Determine the [x, y] coordinate at the center of the cell enclosing the given text.  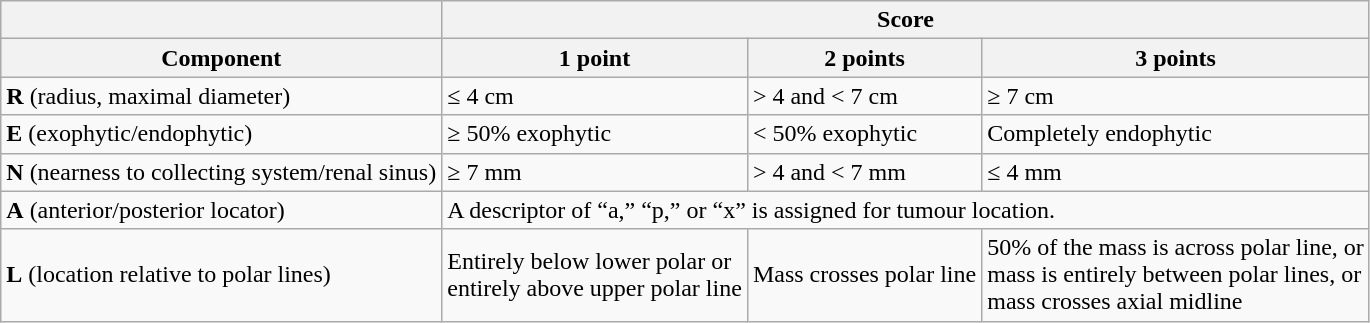
2 points [864, 58]
A (anterior/posterior locator) [222, 210]
≥ 7 mm [595, 172]
> 4 and < 7 mm [864, 172]
50% of the mass is across polar line, or mass is entirely between polar lines, or mass crosses axial midline [1176, 275]
Component [222, 58]
≤ 4 cm [595, 96]
1 point [595, 58]
R (radius, maximal diameter) [222, 96]
3 points [1176, 58]
Mass crosses polar line [864, 275]
> 4 and < 7 cm [864, 96]
N (nearness to collecting system/renal sinus) [222, 172]
≥ 7 cm [1176, 96]
≤ 4 mm [1176, 172]
Entirely below lower polar or entirely above upper polar line [595, 275]
Completely endophytic [1176, 134]
Score [906, 20]
E (exophytic/endophytic) [222, 134]
≥ 50% exophytic [595, 134]
A descriptor of “a,” “p,” or “x” is assigned for tumour location. [906, 210]
< 50% exophytic [864, 134]
L (location relative to polar lines) [222, 275]
